Return the (X, Y) coordinate for the center point of the cell that contains the specified text.  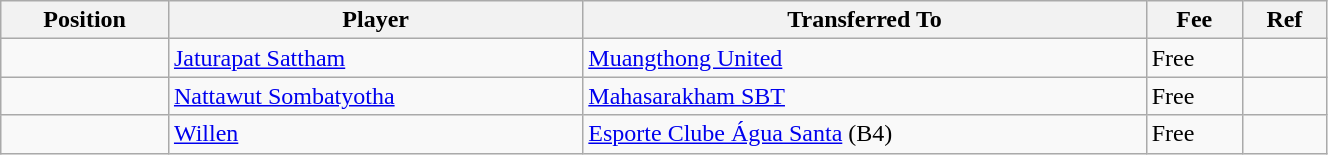
Mahasarakham SBT (864, 96)
Transferred To (864, 20)
Fee (1194, 20)
Esporte Clube Água Santa (B4) (864, 134)
Position (85, 20)
Ref (1284, 20)
Jaturapat Sattham (375, 58)
Nattawut Sombatyotha (375, 96)
Player (375, 20)
Willen (375, 134)
Muangthong United (864, 58)
